Return [X, Y] of the center of cell containing provided text 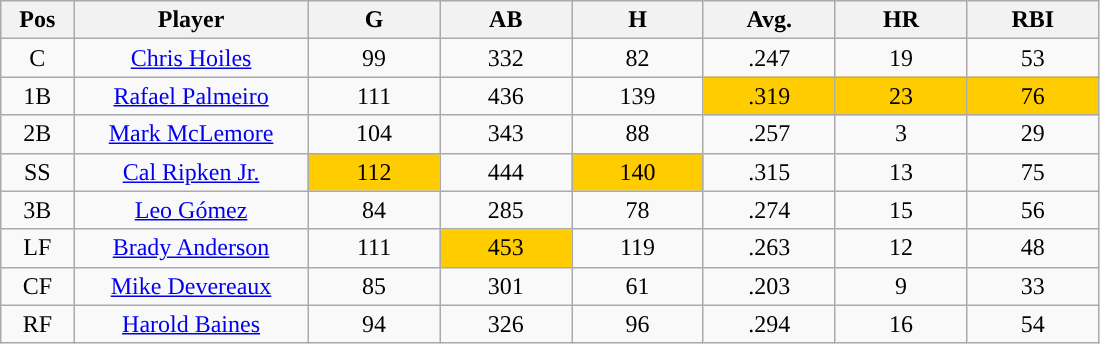
AB [506, 20]
140 [638, 172]
SS [38, 172]
3B [38, 210]
119 [638, 248]
16 [901, 324]
9 [901, 286]
82 [638, 58]
H [638, 20]
.257 [769, 134]
.203 [769, 286]
Rafael Palmeiro [191, 96]
.319 [769, 96]
.274 [769, 210]
Leo Gómez [191, 210]
3 [901, 134]
75 [1033, 172]
19 [901, 58]
104 [374, 134]
99 [374, 58]
23 [901, 96]
326 [506, 324]
343 [506, 134]
.247 [769, 58]
112 [374, 172]
12 [901, 248]
Pos [38, 20]
56 [1033, 210]
61 [638, 286]
Harold Baines [191, 324]
88 [638, 134]
48 [1033, 248]
96 [638, 324]
Brady Anderson [191, 248]
.294 [769, 324]
54 [1033, 324]
301 [506, 286]
RF [38, 324]
53 [1033, 58]
G [374, 20]
332 [506, 58]
85 [374, 286]
Avg. [769, 20]
453 [506, 248]
76 [1033, 96]
1B [38, 96]
Chris Hoiles [191, 58]
13 [901, 172]
Cal Ripken Jr. [191, 172]
CF [38, 286]
LF [38, 248]
78 [638, 210]
.315 [769, 172]
436 [506, 96]
84 [374, 210]
94 [374, 324]
Mike Devereaux [191, 286]
HR [901, 20]
444 [506, 172]
139 [638, 96]
29 [1033, 134]
Player [191, 20]
285 [506, 210]
Mark McLemore [191, 134]
.263 [769, 248]
15 [901, 210]
33 [1033, 286]
2B [38, 134]
RBI [1033, 20]
C [38, 58]
